Determine the [X, Y] coordinate at the center of the cell enclosing the given text.  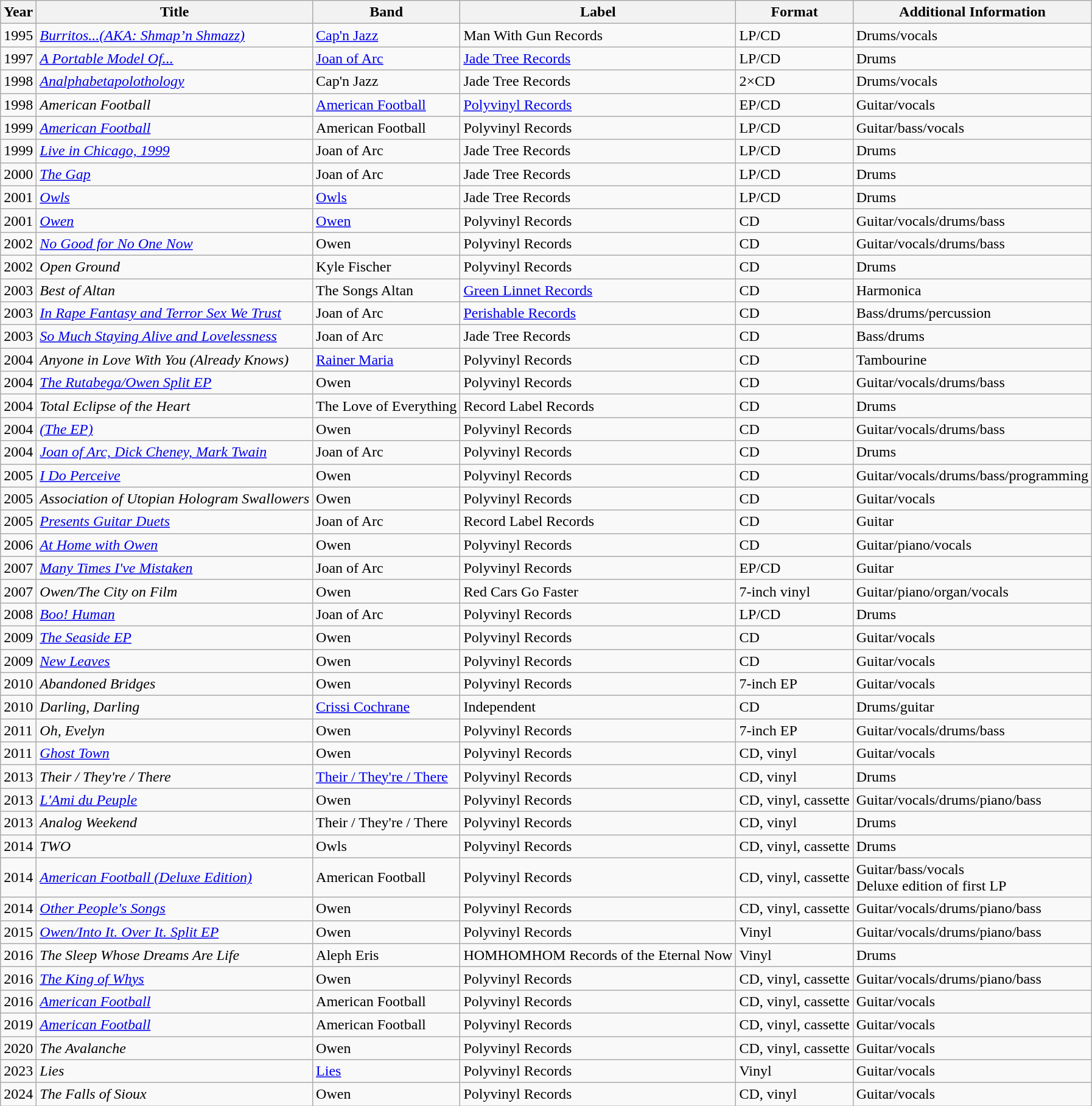
Perishable Records [598, 313]
Guitar/vocals/drums/bass/programming [972, 475]
The Sleep Whose Dreams Are Life [175, 955]
Year [18, 12]
The King of Whys [175, 978]
TWO [175, 846]
Joan of Arc, Dick Cheney, Mark Twain [175, 452]
Open Ground [175, 267]
Drums/guitar [972, 707]
HOMHOMHOM Records of the Eternal Now [598, 955]
2023 [18, 1071]
1995 [18, 35]
Guitar/piano/organ/vocals [972, 591]
Guitar/bass/vocalsDeluxe edition of first LP [972, 878]
New Leaves [175, 660]
Man With Gun Records [598, 35]
The Rutabega/Owen Split EP [175, 383]
The Falls of Sioux [175, 1094]
A Portable Model Of... [175, 58]
Label [598, 12]
(The EP) [175, 429]
American Football (Deluxe Edition) [175, 878]
Format [794, 12]
Rainer Maria [387, 360]
Bass/drums/percussion [972, 313]
Analphabetapolothology [175, 82]
So Much Staying Alive and Lovelessness [175, 337]
I Do Perceive [175, 475]
Tambourine [972, 360]
Owen/The City on Film [175, 591]
The Love of Everything [387, 406]
2006 [18, 545]
No Good for No One Now [175, 243]
Abandoned Bridges [175, 684]
Presents Guitar Duets [175, 522]
Live in Chicago, 1999 [175, 151]
At Home with Owen [175, 545]
Best of Altan [175, 290]
2019 [18, 1024]
Darling, Darling [175, 707]
Crissi Cochrane [387, 707]
Guitar/bass/vocals [972, 128]
Many Times I've Mistaken [175, 568]
2024 [18, 1094]
2000 [18, 174]
1997 [18, 58]
Boo! Human [175, 614]
Title [175, 12]
L'Ami du Peuple [175, 800]
Anyone in Love With You (Already Knows) [175, 360]
7-inch vinyl [794, 591]
2×CD [794, 82]
Kyle Fischer [387, 267]
Harmonica [972, 290]
2015 [18, 932]
Guitar/piano/vocals [972, 545]
Analog Weekend [175, 823]
Burritos...(AKA: Shmap’n Shmazz) [175, 35]
Independent [598, 707]
Green Linnet Records [598, 290]
Additional Information [972, 12]
Bass/drums [972, 337]
The Avalanche [175, 1048]
Ghost Town [175, 754]
Owen/Into It. Over It. Split EP [175, 932]
Band [387, 12]
Red Cars Go Faster [598, 591]
Aleph Eris [387, 955]
Other People's Songs [175, 909]
Association of Utopian Hologram Swallowers [175, 499]
Oh, Evelyn [175, 730]
The Gap [175, 174]
In Rape Fantasy and Terror Sex We Trust [175, 313]
The Songs Altan [387, 290]
Total Eclipse of the Heart [175, 406]
2020 [18, 1048]
2008 [18, 614]
The Seaside EP [175, 637]
